Extract the [X, Y] coordinate from the center of the cell holding the provided text.  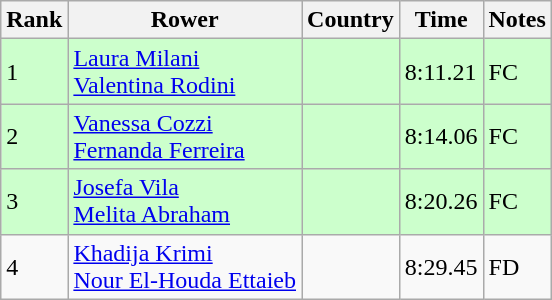
4 [34, 266]
8:20.26 [441, 202]
Country [351, 20]
Notes [517, 20]
8:14.06 [441, 136]
Khadija KrimiNour El-Houda Ettaieb [185, 266]
Josefa VilaMelita Abraham [185, 202]
1 [34, 72]
8:11.21 [441, 72]
2 [34, 136]
Rank [34, 20]
Time [441, 20]
Rower [185, 20]
FD [517, 266]
8:29.45 [441, 266]
3 [34, 202]
Laura MilaniValentina Rodini [185, 72]
Vanessa CozziFernanda Ferreira [185, 136]
